Capture the cell that displays the provided text and extract its [x, y] central coordinate. 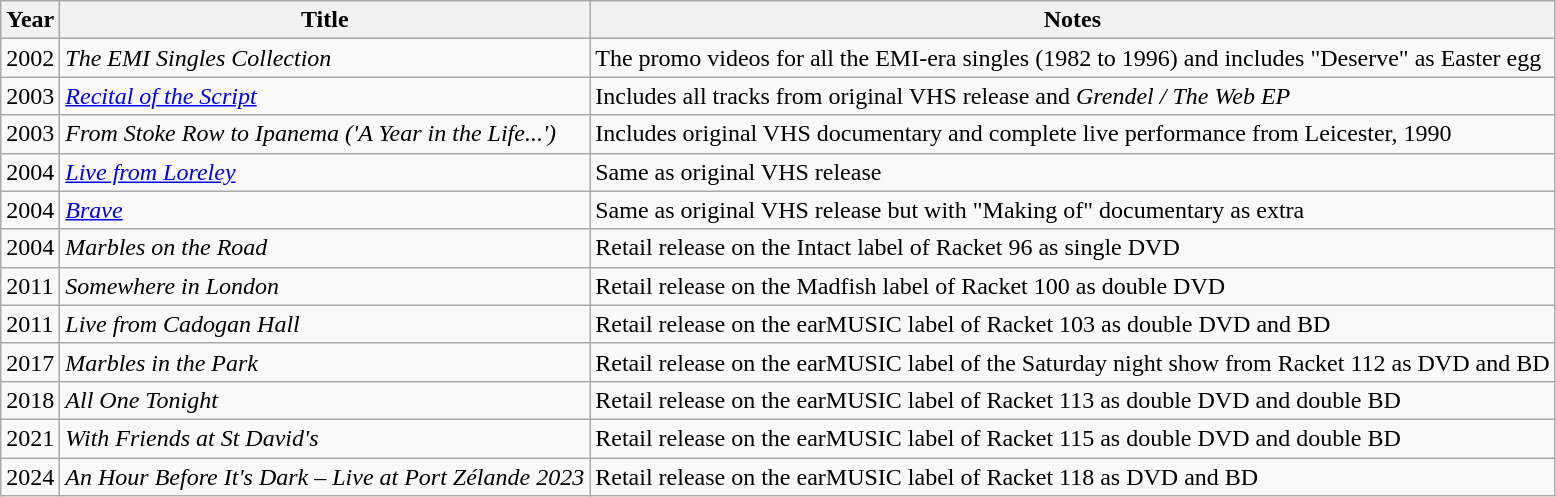
Retail release on the Intact label of Racket 96 as single DVD [1072, 248]
The EMI Singles Collection [325, 58]
2018 [30, 400]
Marbles in the Park [325, 362]
Retail release on the earMUSIC label of Racket 115 as double DVD and double BD [1072, 438]
Year [30, 20]
All One Tonight [325, 400]
Recital of the Script [325, 96]
Retail release on the earMUSIC label of the Saturday night show from Racket 112 as DVD and BD [1072, 362]
Somewhere in London [325, 286]
Marbles on the Road [325, 248]
From Stoke Row to Ipanema ('A Year in the Life...') [325, 134]
Retail release on the earMUSIC label of Racket 113 as double DVD and double BD [1072, 400]
2021 [30, 438]
The promo videos for all the EMI-era singles (1982 to 1996) and includes "Deserve" as Easter egg [1072, 58]
2017 [30, 362]
Retail release on the earMUSIC label of Racket 118 as DVD and BD [1072, 477]
Brave [325, 210]
Same as original VHS release but with "Making of" documentary as extra [1072, 210]
2002 [30, 58]
Retail release on the Madfish label of Racket 100 as double DVD [1072, 286]
With Friends at St David's [325, 438]
Notes [1072, 20]
Includes all tracks from original VHS release and Grendel / The Web EP [1072, 96]
Includes original VHS documentary and complete live performance from Leicester, 1990 [1072, 134]
An Hour Before It's Dark – Live at Port Zélande 2023 [325, 477]
Live from Loreley [325, 172]
2024 [30, 477]
Title [325, 20]
Same as original VHS release [1072, 172]
Live from Cadogan Hall [325, 324]
Retail release on the earMUSIC label of Racket 103 as double DVD and BD [1072, 324]
